Return (x, y) of the center of cell containing provided text 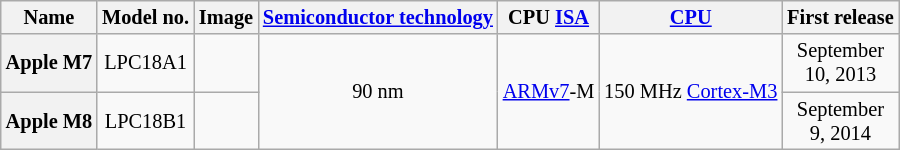
September9, 2014 (840, 121)
Apple M8 (49, 121)
ARMv7-M (548, 92)
LPC18B1 (146, 121)
First release (840, 17)
LPC18A1 (146, 63)
CPU (690, 17)
September10, 2013 (840, 63)
Semiconductor technology (378, 17)
Model no. (146, 17)
Image (226, 17)
150 MHz Cortex-M3 (690, 92)
Apple M7 (49, 63)
90 nm (378, 92)
Name (49, 17)
CPU ISA (548, 17)
